From the cell containing the given text, extract its center point as [X, Y] coordinate. 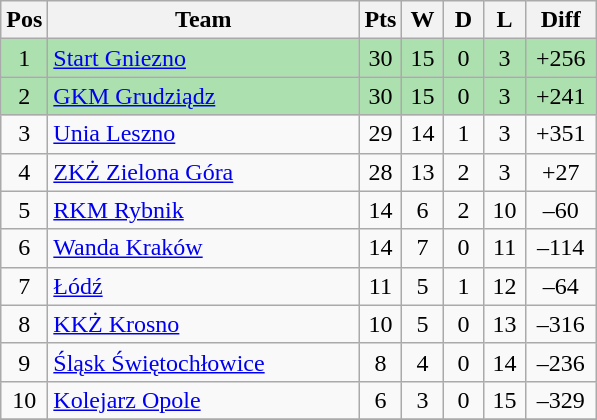
Łódź [204, 286]
Śląsk Świętochłowice [204, 362]
+241 [560, 96]
Pos [24, 20]
+256 [560, 58]
W [422, 20]
–60 [560, 210]
+27 [560, 172]
28 [380, 172]
9 [24, 362]
Start Gniezno [204, 58]
L [504, 20]
Kolejarz Opole [204, 400]
Pts [380, 20]
Unia Leszno [204, 134]
Team [204, 20]
KKŻ Krosno [204, 324]
–316 [560, 324]
Diff [560, 20]
–329 [560, 400]
12 [504, 286]
–236 [560, 362]
ZKŻ Zielona Góra [204, 172]
Wanda Kraków [204, 248]
+351 [560, 134]
D [464, 20]
GKM Grudziądz [204, 96]
–64 [560, 286]
29 [380, 134]
–114 [560, 248]
RKM Rybnik [204, 210]
